Determine the (x, y) coordinate at the center of the cell enclosing the given text.  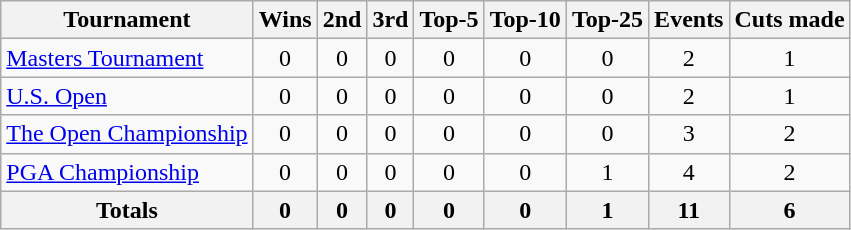
U.S. Open (127, 96)
Events (689, 20)
Totals (127, 210)
PGA Championship (127, 172)
Top-5 (449, 20)
Cuts made (790, 20)
Wins (285, 20)
Top-10 (525, 20)
6 (790, 210)
Masters Tournament (127, 58)
11 (689, 210)
The Open Championship (127, 134)
3rd (390, 20)
4 (689, 172)
Top-25 (607, 20)
Tournament (127, 20)
3 (689, 134)
2nd (342, 20)
